From the cell containing the given text, extract its center point as (x, y) coordinate. 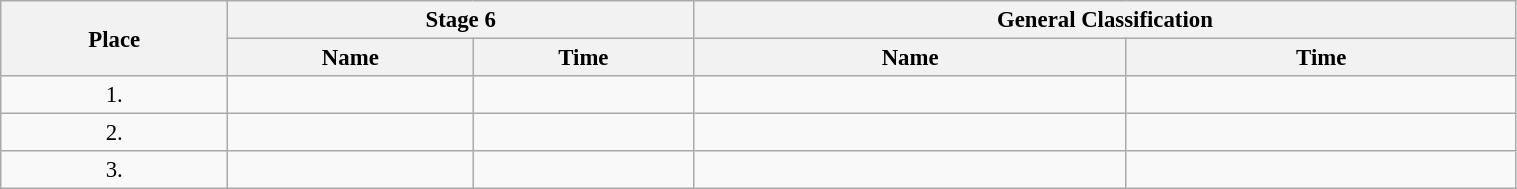
1. (114, 95)
2. (114, 133)
Place (114, 38)
General Classification (1105, 20)
Stage 6 (461, 20)
3. (114, 170)
